For the text-containing cell, return its midpoint in (x, y) coordinate format. 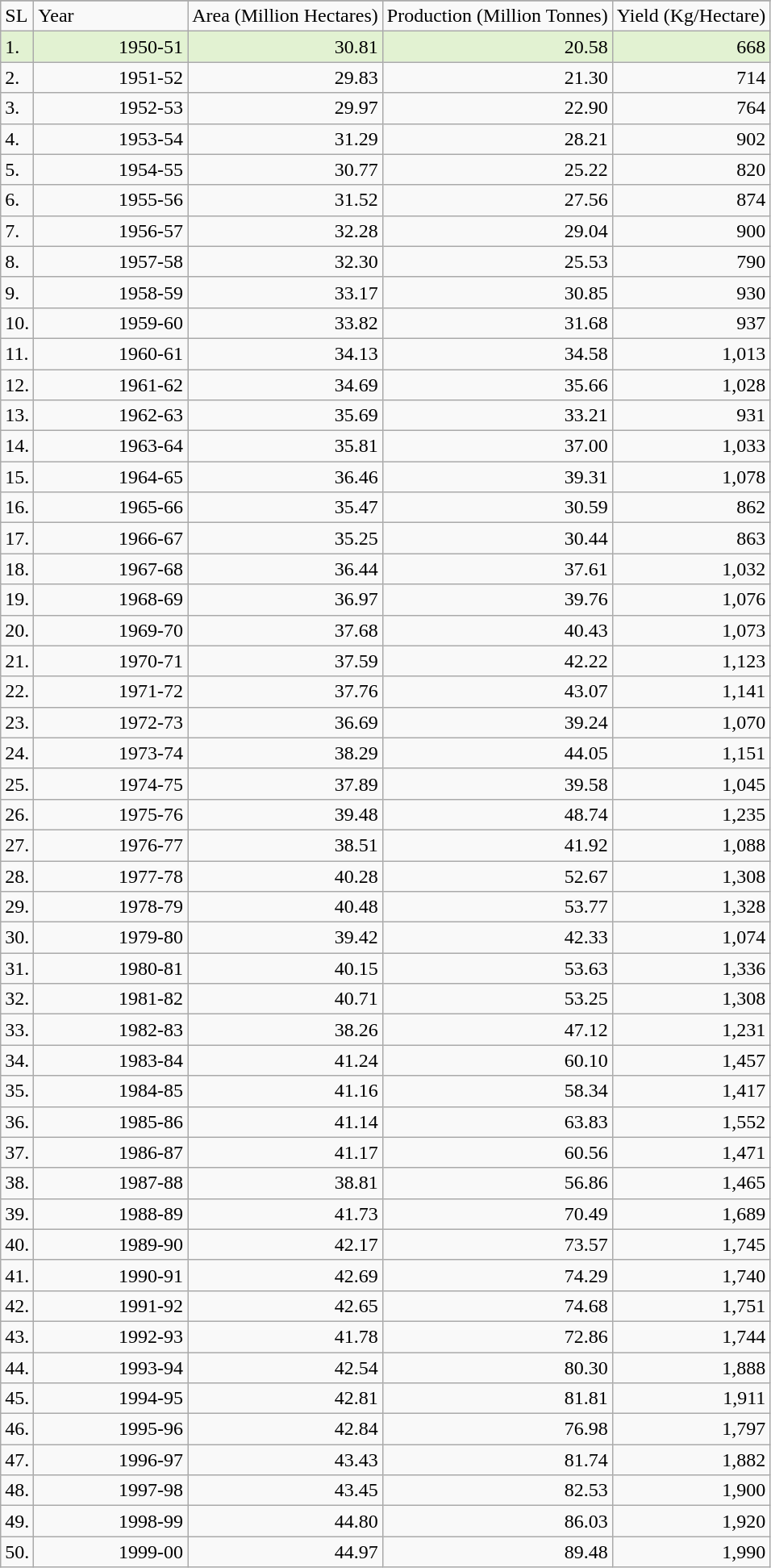
30.85 (497, 292)
53.63 (497, 968)
39.76 (497, 600)
30.44 (497, 538)
15. (18, 477)
44.05 (497, 753)
1,032 (691, 569)
37.89 (285, 784)
33.17 (285, 292)
36.97 (285, 600)
1975-76 (111, 814)
60.10 (497, 1060)
1980-81 (111, 968)
28. (18, 876)
1,123 (691, 661)
42.69 (285, 1275)
Production (Million Tonnes) (497, 16)
1976-77 (111, 845)
35.69 (285, 416)
1963-64 (111, 446)
48. (18, 1491)
39. (18, 1214)
42.81 (285, 1399)
25.22 (497, 169)
1,151 (691, 753)
33. (18, 1030)
56.86 (497, 1183)
39.24 (497, 722)
47.12 (497, 1030)
1985-86 (111, 1122)
931 (691, 416)
22. (18, 692)
35.25 (285, 538)
34. (18, 1060)
26. (18, 814)
1950-51 (111, 47)
1995-96 (111, 1429)
Yield (Kg/Hectare) (691, 16)
28.21 (497, 139)
31.68 (497, 323)
29.83 (285, 77)
31.52 (285, 200)
1,990 (691, 1552)
1,745 (691, 1244)
1,076 (691, 600)
27. (18, 845)
714 (691, 77)
1,028 (691, 385)
41.17 (285, 1152)
1984-85 (111, 1091)
1991-92 (111, 1306)
30.81 (285, 47)
1988-89 (111, 1214)
1,078 (691, 477)
900 (691, 231)
37.61 (497, 569)
1,457 (691, 1060)
41.14 (285, 1122)
24. (18, 753)
42.84 (285, 1429)
9. (18, 292)
23. (18, 722)
29.97 (285, 108)
40.48 (285, 907)
1957-58 (111, 261)
1,074 (691, 938)
1981-82 (111, 999)
35.66 (497, 385)
1,045 (691, 784)
70.49 (497, 1214)
19. (18, 600)
38.81 (285, 1183)
820 (691, 169)
49. (18, 1521)
42.33 (497, 938)
1989-90 (111, 1244)
45. (18, 1399)
42.17 (285, 1244)
1,465 (691, 1183)
80.30 (497, 1368)
862 (691, 508)
1996-97 (111, 1460)
42.22 (497, 661)
43. (18, 1336)
10. (18, 323)
37. (18, 1152)
1993-94 (111, 1368)
44.80 (285, 1521)
1,088 (691, 845)
1959-60 (111, 323)
82.53 (497, 1491)
46. (18, 1429)
41. (18, 1275)
1,033 (691, 446)
1960-61 (111, 353)
32.28 (285, 231)
1,882 (691, 1460)
1987-88 (111, 1183)
1,471 (691, 1152)
37.59 (285, 661)
39.58 (497, 784)
863 (691, 538)
31.29 (285, 139)
1,417 (691, 1091)
1951-52 (111, 77)
53.25 (497, 999)
48.74 (497, 814)
17. (18, 538)
81.81 (497, 1399)
1955-56 (111, 200)
902 (691, 139)
30. (18, 938)
7. (18, 231)
1978-79 (111, 907)
1970-71 (111, 661)
18. (18, 569)
4. (18, 139)
38.29 (285, 753)
20.58 (497, 47)
1979-80 (111, 938)
1,336 (691, 968)
1. (18, 47)
1968-69 (111, 600)
1954-55 (111, 169)
12. (18, 385)
Area (Million Hectares) (285, 16)
29. (18, 907)
21. (18, 661)
1,740 (691, 1275)
8. (18, 261)
937 (691, 323)
1,888 (691, 1368)
2. (18, 77)
39.42 (285, 938)
1,231 (691, 1030)
1,013 (691, 353)
1,689 (691, 1214)
41.92 (497, 845)
42.54 (285, 1368)
40. (18, 1244)
1990-91 (111, 1275)
1983-84 (111, 1060)
1,073 (691, 630)
1,552 (691, 1122)
1973-74 (111, 753)
1998-99 (111, 1521)
41.16 (285, 1091)
1965-66 (111, 508)
764 (691, 108)
63.83 (497, 1122)
1974-75 (111, 784)
3. (18, 108)
38. (18, 1183)
37.68 (285, 630)
6. (18, 200)
35. (18, 1091)
1997-98 (111, 1491)
40.71 (285, 999)
30.59 (497, 508)
Year (111, 16)
25. (18, 784)
1986-87 (111, 1152)
89.48 (497, 1552)
74.68 (497, 1306)
13. (18, 416)
74.29 (497, 1275)
1952-53 (111, 108)
1969-70 (111, 630)
1977-78 (111, 876)
1982-83 (111, 1030)
38.51 (285, 845)
32.30 (285, 261)
40.15 (285, 968)
60.56 (497, 1152)
1,141 (691, 692)
44.97 (285, 1552)
1,920 (691, 1521)
22.90 (497, 108)
40.28 (285, 876)
35.47 (285, 508)
668 (691, 47)
36.69 (285, 722)
1958-59 (111, 292)
47. (18, 1460)
33.82 (285, 323)
1971-72 (111, 692)
33.21 (497, 416)
50. (18, 1552)
40.43 (497, 630)
72.86 (497, 1336)
1,911 (691, 1399)
52.67 (497, 876)
81.74 (497, 1460)
31. (18, 968)
930 (691, 292)
34.69 (285, 385)
36.44 (285, 569)
41.78 (285, 1336)
1972-73 (111, 722)
42.65 (285, 1306)
1962-63 (111, 416)
34.58 (497, 353)
53.77 (497, 907)
1953-54 (111, 139)
1,744 (691, 1336)
41.73 (285, 1214)
1992-93 (111, 1336)
34.13 (285, 353)
16. (18, 508)
76.98 (497, 1429)
1994-95 (111, 1399)
21.30 (497, 77)
43.07 (497, 692)
27.56 (497, 200)
1961-62 (111, 385)
41.24 (285, 1060)
11. (18, 353)
39.31 (497, 477)
73.57 (497, 1244)
1,797 (691, 1429)
790 (691, 261)
86.03 (497, 1521)
1,328 (691, 907)
20. (18, 630)
44. (18, 1368)
1999-00 (111, 1552)
58.34 (497, 1091)
42. (18, 1306)
1966-67 (111, 538)
1,751 (691, 1306)
1,070 (691, 722)
1,235 (691, 814)
1956-57 (111, 231)
32. (18, 999)
37.00 (497, 446)
1964-65 (111, 477)
37.76 (285, 692)
1967-68 (111, 569)
39.48 (285, 814)
874 (691, 200)
36. (18, 1122)
36.46 (285, 477)
35.81 (285, 446)
SL (18, 16)
25.53 (497, 261)
14. (18, 446)
29.04 (497, 231)
43.45 (285, 1491)
5. (18, 169)
38.26 (285, 1030)
1,900 (691, 1491)
43.43 (285, 1460)
30.77 (285, 169)
